Provide the (x, y) coordinate of the cell's center where the given text is located.  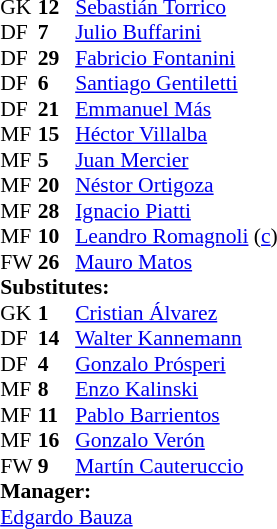
28 (57, 211)
5 (57, 160)
21 (57, 109)
11 (57, 415)
15 (57, 135)
29 (57, 58)
1 (57, 313)
6 (57, 83)
9 (57, 466)
20 (57, 185)
10 (57, 237)
7 (57, 33)
GK (19, 313)
4 (57, 364)
26 (57, 262)
8 (57, 389)
16 (57, 441)
14 (57, 339)
